Search for the cell housing the specified text and yield its (x, y) center coordinate. 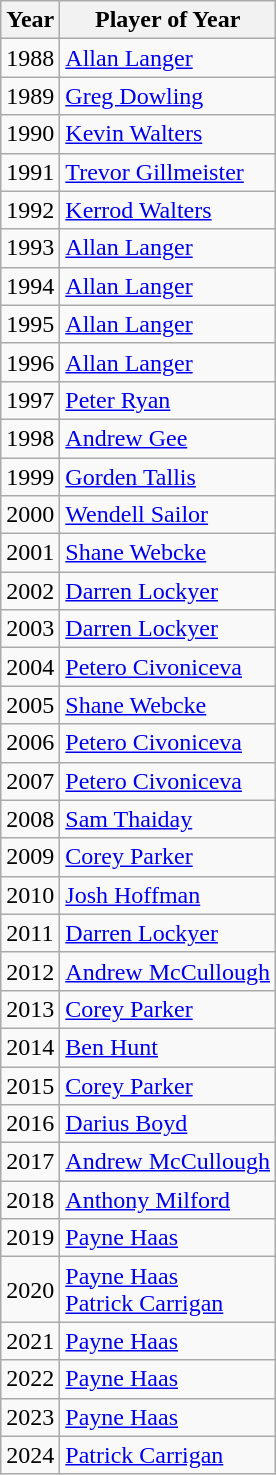
2006 (30, 743)
2008 (30, 819)
1996 (30, 362)
Player of Year (168, 20)
2023 (30, 1417)
Andrew Gee (168, 438)
Kerrod Walters (168, 210)
2002 (30, 591)
Payne HaasPatrick Carrigan (168, 1290)
Ben Hunt (168, 1047)
1999 (30, 477)
1997 (30, 400)
Gorden Tallis (168, 477)
1992 (30, 210)
Year (30, 20)
2024 (30, 1455)
2003 (30, 629)
2019 (30, 1238)
2016 (30, 1124)
2011 (30, 933)
2014 (30, 1047)
2009 (30, 857)
2018 (30, 1200)
Sam Thaiday (168, 819)
2004 (30, 667)
2015 (30, 1085)
2021 (30, 1341)
1995 (30, 324)
2010 (30, 895)
2013 (30, 1009)
Darius Boyd (168, 1124)
1994 (30, 286)
1988 (30, 58)
2001 (30, 553)
2017 (30, 1162)
Wendell Sailor (168, 515)
1989 (30, 96)
1998 (30, 438)
2005 (30, 705)
Peter Ryan (168, 400)
2020 (30, 1290)
2022 (30, 1379)
Josh Hoffman (168, 895)
2007 (30, 781)
1990 (30, 134)
1993 (30, 248)
Trevor Gillmeister (168, 172)
1991 (30, 172)
Anthony Milford (168, 1200)
Kevin Walters (168, 134)
Greg Dowling (168, 96)
2000 (30, 515)
2012 (30, 971)
Patrick Carrigan (168, 1455)
